Output the (X, Y) coordinate of the center of the cell containing the given text.  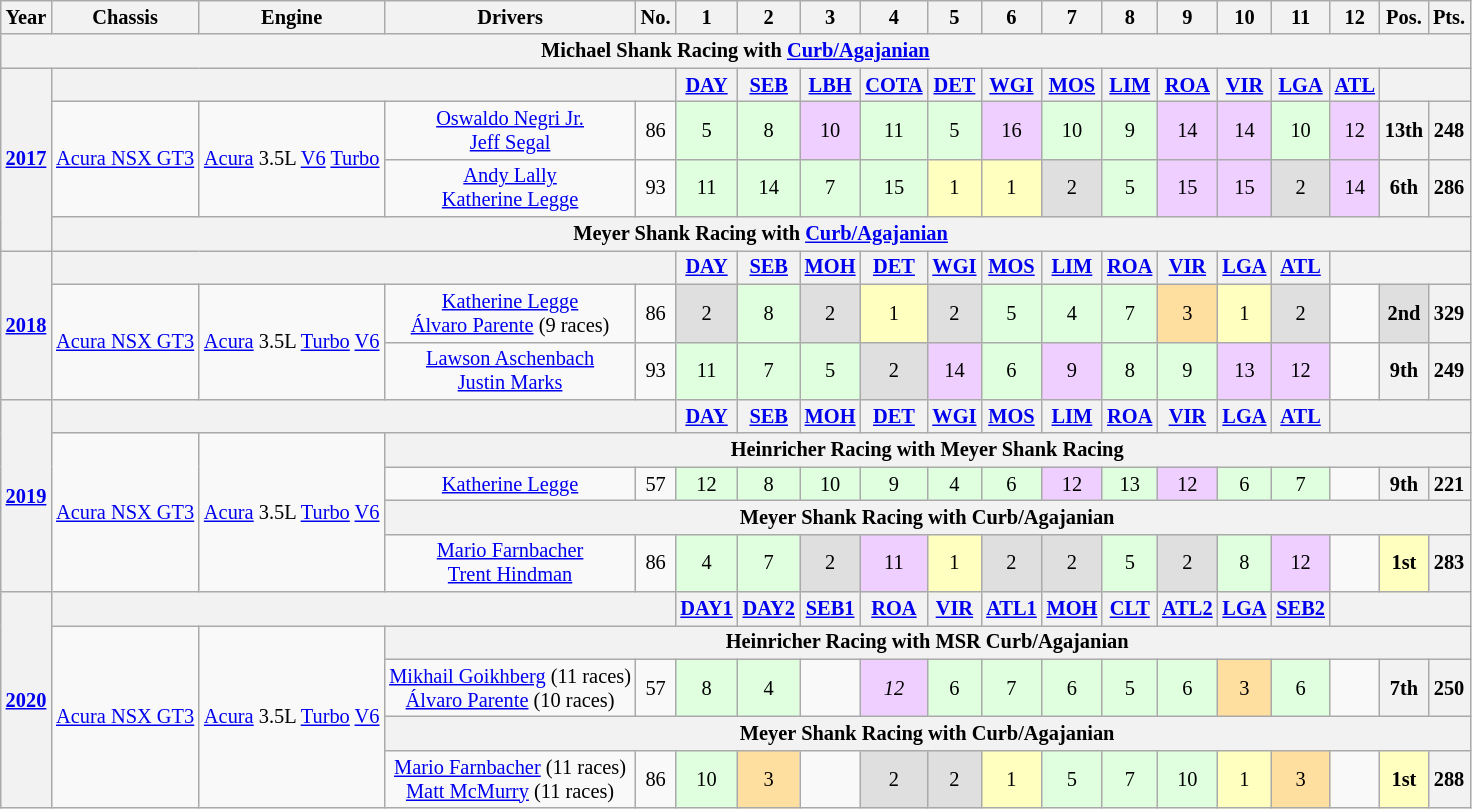
Acura 3.5L V6 Turbo (292, 158)
SEB1 (830, 609)
2017 (26, 160)
248 (1449, 130)
Heinricher Racing with MSR Curb/Agajanian (927, 642)
Year (26, 17)
Katherine Legge (510, 484)
SEB2 (1300, 609)
Mikhail Goikhberg (11 races) Álvaro Parente (10 races) (510, 688)
No. (656, 17)
DAY1 (706, 609)
250 (1449, 688)
2020 (26, 700)
283 (1449, 563)
Pts. (1449, 17)
221 (1449, 484)
13th (1404, 130)
Chassis (125, 17)
2018 (26, 324)
Heinricher Racing with Meyer Shank Racing (927, 450)
DAY2 (769, 609)
2019 (26, 495)
Engine (292, 17)
Katherine Legge Álvaro Parente (9 races) (510, 313)
LBH (830, 85)
16 (1011, 130)
CLT (1130, 609)
COTA (894, 85)
ATL1 (1011, 609)
6th (1404, 188)
7th (1404, 688)
Lawson Aschenbach Justin Marks (510, 371)
Mario Farnbacher Trent Hindman (510, 563)
ATL2 (1187, 609)
329 (1449, 313)
2nd (1404, 313)
Mario Farnbacher (11 races) Matt McMurry (11 races) (510, 779)
288 (1449, 779)
Drivers (510, 17)
Pos. (1404, 17)
249 (1449, 371)
Oswaldo Negri Jr. Jeff Segal (510, 130)
Andy Lally Katherine Legge (510, 188)
Michael Shank Racing with Curb/Agajanian (736, 51)
286 (1449, 188)
